Return (x, y) of the center of cell containing provided text 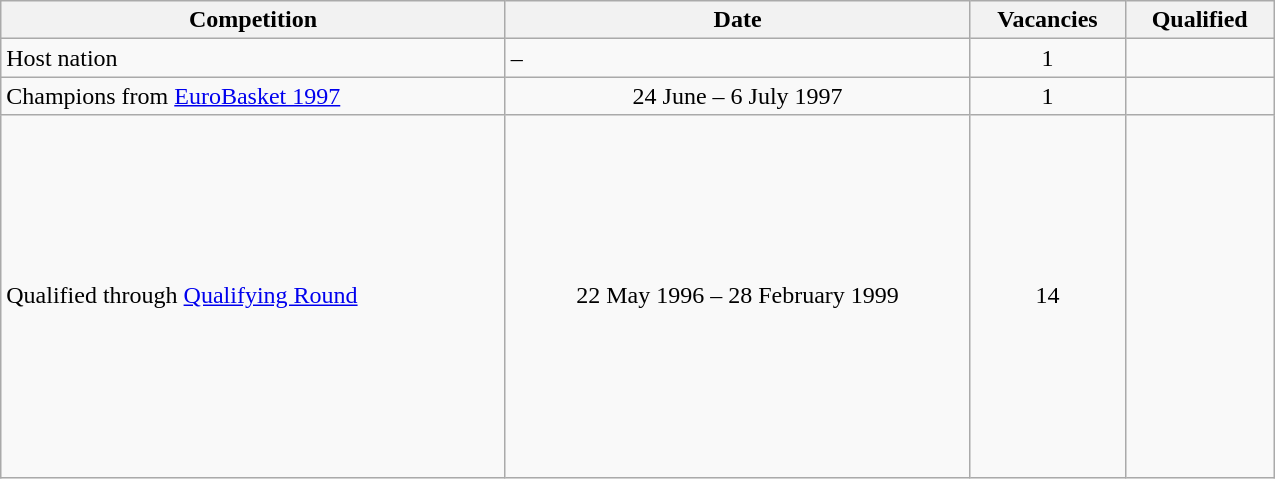
Date (738, 20)
24 June – 6 July 1997 (738, 96)
– (738, 58)
Competition (254, 20)
Champions from EuroBasket 1997 (254, 96)
14 (1048, 296)
22 May 1996 – 28 February 1999 (738, 296)
Qualified through Qualifying Round (254, 296)
Qualified (1200, 20)
Host nation (254, 58)
Vacancies (1048, 20)
